Detect which cell encompasses the target text, then output its (X, Y) center coordinate. 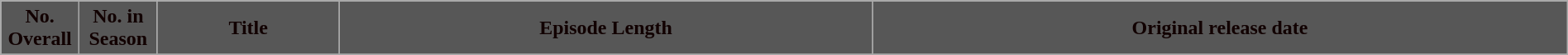
Episode Length (605, 28)
Title (248, 28)
No. in Season (117, 28)
No. Overall (40, 28)
Original release date (1220, 28)
